Provide the [X, Y] coordinate of the cell's center where the given text is located.  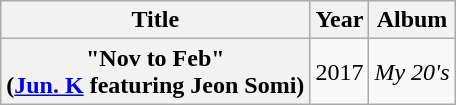
"Nov to Feb"(Jun. K featuring Jeon Somi) [156, 72]
Year [340, 20]
My 20's [412, 72]
Title [156, 20]
2017 [340, 72]
Album [412, 20]
